Scan for the cell matching the given text and deliver its [X, Y] coordinate at center. 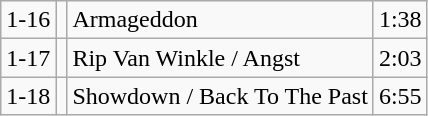
Rip Van Winkle / Angst [220, 58]
6:55 [400, 96]
1-16 [28, 20]
Armageddon [220, 20]
Showdown / Back To The Past [220, 96]
1-17 [28, 58]
1-18 [28, 96]
1:38 [400, 20]
2:03 [400, 58]
